Output the (X, Y) coordinate of the center of the cell containing the given text.  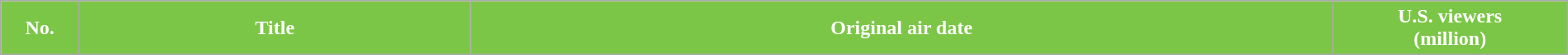
No. (40, 28)
Original air date (901, 28)
Title (275, 28)
U.S. viewers(million) (1450, 28)
